Capture the cell that displays the provided text and extract its (X, Y) central coordinate. 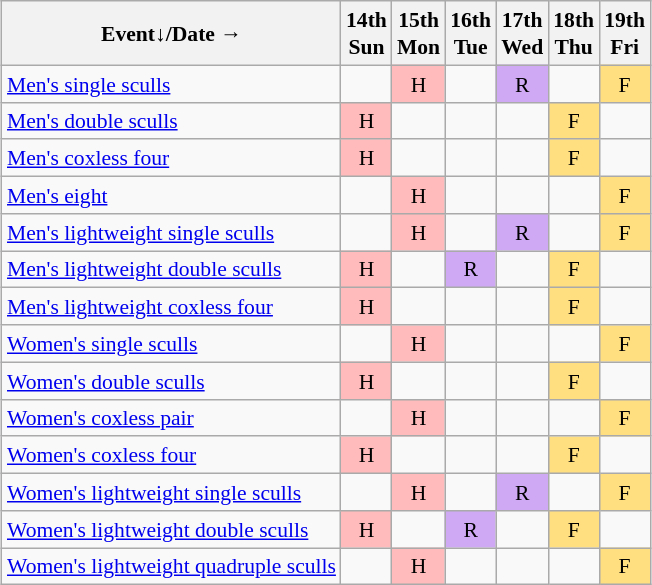
17thWed (522, 33)
19thFri (624, 33)
Men's lightweight double sculls (172, 268)
Women's lightweight quadruple sculls (172, 566)
Men's eight (172, 194)
Men's coxless four (172, 158)
Women's coxless four (172, 454)
Women's double sculls (172, 380)
Women's coxless pair (172, 418)
18thThu (574, 33)
15thMon (418, 33)
Event↓/Date → (172, 33)
Men's single sculls (172, 84)
14thSun (366, 33)
16thTue (470, 33)
Men's double sculls (172, 120)
Men's lightweight coxless four (172, 306)
Men's lightweight single sculls (172, 232)
Women's lightweight double sculls (172, 528)
Women's lightweight single sculls (172, 492)
Women's single sculls (172, 344)
